Detect which cell encompasses the target text, then output its [X, Y] center coordinate. 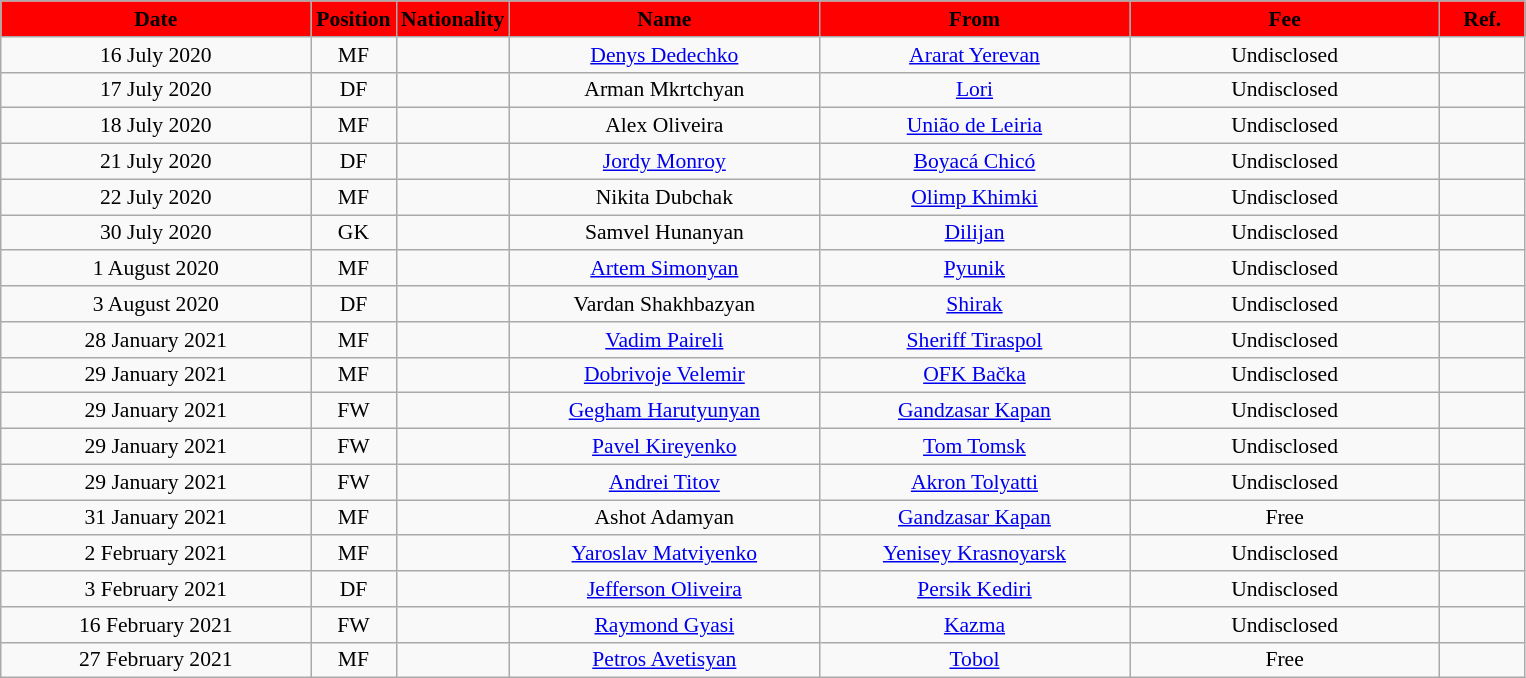
Lori [974, 90]
Nikita Dubchak [664, 197]
Position [354, 19]
Olimp Khimki [974, 197]
Raymond Gyasi [664, 625]
Alex Oliveira [664, 126]
Denys Dedechko [664, 55]
União de Leiria [974, 126]
Ref. [1482, 19]
Persik Kediri [974, 589]
Boyacá Chicó [974, 162]
Samvel Hunanyan [664, 233]
Arman Mkrtchyan [664, 90]
3 August 2020 [156, 304]
Yenisey Krasnoyarsk [974, 554]
Kazma [974, 625]
Shirak [974, 304]
From [974, 19]
Petros Avetisyan [664, 660]
Yaroslav Matviyenko [664, 554]
16 July 2020 [156, 55]
1 August 2020 [156, 269]
Sheriff Tiraspol [974, 340]
Dobrivoje Velemir [664, 375]
Andrei Titov [664, 482]
Pyunik [974, 269]
18 July 2020 [156, 126]
Gegham Harutyunyan [664, 411]
Dilijan [974, 233]
28 January 2021 [156, 340]
31 January 2021 [156, 518]
2 February 2021 [156, 554]
27 February 2021 [156, 660]
Pavel Kireyenko [664, 447]
Vardan Shakhbazyan [664, 304]
Jordy Monroy [664, 162]
Akron Tolyatti [974, 482]
Name [664, 19]
GK [354, 233]
17 July 2020 [156, 90]
Vadim Paireli [664, 340]
Nationality [452, 19]
21 July 2020 [156, 162]
Fee [1285, 19]
3 February 2021 [156, 589]
Ararat Yerevan [974, 55]
Artem Simonyan [664, 269]
Jefferson Oliveira [664, 589]
22 July 2020 [156, 197]
30 July 2020 [156, 233]
OFK Bačka [974, 375]
Tom Tomsk [974, 447]
Ashot Adamyan [664, 518]
Tobol [974, 660]
Date [156, 19]
16 February 2021 [156, 625]
